Locate the cell with the specified text and output its (x, y) center coordinate. 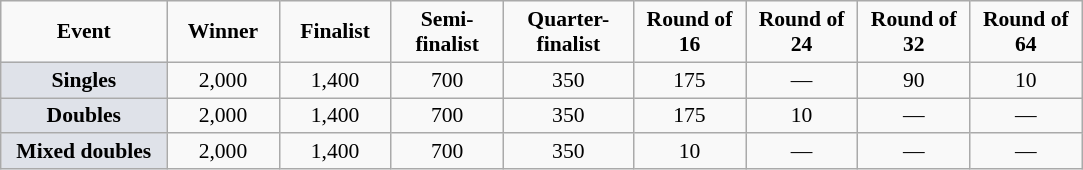
Round of 24 (802, 32)
Singles (84, 80)
Event (84, 32)
90 (914, 80)
Doubles (84, 116)
Round of 32 (914, 32)
Mixed doubles (84, 152)
Finalist (335, 32)
Round of 64 (1026, 32)
Winner (223, 32)
Semi-finalist (447, 32)
Quarter-finalist (568, 32)
Round of 16 (689, 32)
